Extract the [x, y] coordinate from the center of the cell holding the provided text.  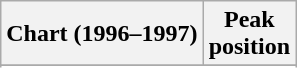
Peakposition [249, 34]
Chart (1996–1997) [102, 34]
